Pinpoint the cell where the given text exists, returning its [x, y] midpoint coordinate. 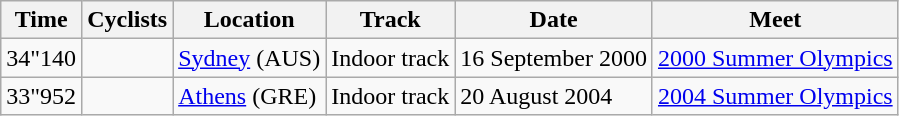
20 August 2004 [554, 96]
Sydney (AUS) [250, 58]
33"952 [42, 96]
Athens (GRE) [250, 96]
34"140 [42, 58]
Track [390, 20]
Time [42, 20]
2004 Summer Olympics [775, 96]
2000 Summer Olympics [775, 58]
Meet [775, 20]
Date [554, 20]
Location [250, 20]
Cyclists [128, 20]
16 September 2000 [554, 58]
